Return [x, y] of the center of cell containing provided text 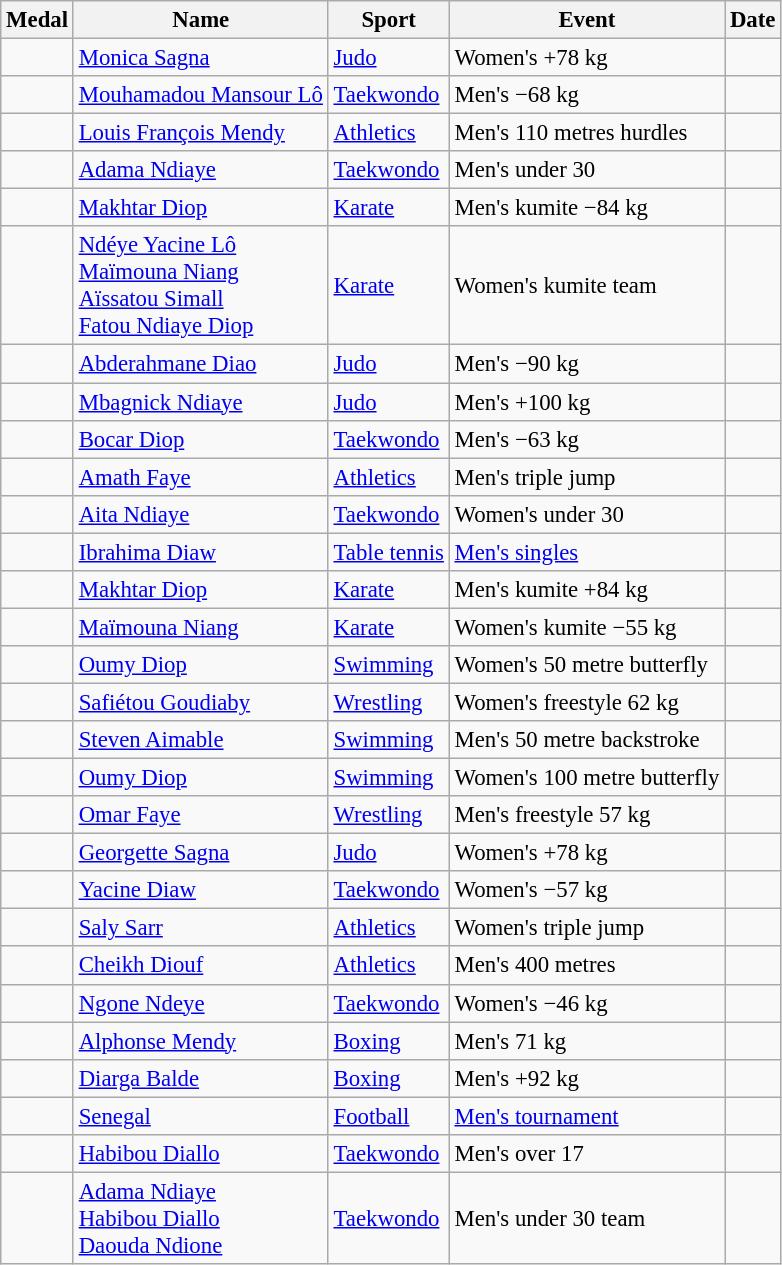
Men's triple jump [586, 477]
Amath Faye [200, 477]
Men's 110 metres hurdles [586, 133]
Women's −46 kg [586, 1003]
Ngone Ndeye [200, 1003]
Women's freestyle 62 kg [586, 702]
Table tennis [388, 552]
Men's +92 kg [586, 1078]
Cheikh Diouf [200, 966]
Bocar Diop [200, 439]
Ibrahima Diaw [200, 552]
Mouhamadou Mansour Lô [200, 95]
Men's −63 kg [586, 439]
Aita Ndiaye [200, 514]
Women's −57 kg [586, 890]
Louis François Mendy [200, 133]
Sport [388, 20]
Monica Sagna [200, 58]
Women's 50 metre butterfly [586, 665]
Men's 50 metre backstroke [586, 740]
Event [586, 20]
Women's under 30 [586, 514]
Yacine Diaw [200, 890]
Steven Aimable [200, 740]
Safiétou Goudiaby [200, 702]
Diarga Balde [200, 1078]
Saly Sarr [200, 928]
Men's kumite +84 kg [586, 590]
Men's under 30 [586, 170]
Georgette Sagna [200, 853]
Women's 100 metre butterfly [586, 778]
Women's kumite −55 kg [586, 627]
Ndéye Yacine LôMaïmouna NiangAïssatou SimallFatou Ndiaye Diop [200, 286]
Men's kumite −84 kg [586, 208]
Men's singles [586, 552]
Men's freestyle 57 kg [586, 815]
Men's 71 kg [586, 1041]
Men's −90 kg [586, 364]
Women's triple jump [586, 928]
Football [388, 1116]
Maïmouna Niang [200, 627]
Abderahmane Diao [200, 364]
Medal [38, 20]
Senegal [200, 1116]
Omar Faye [200, 815]
Name [200, 20]
Date [753, 20]
Adama Ndiaye [200, 170]
Mbagnick Ndiaye [200, 402]
Men's 400 metres [586, 966]
Habibou Diallo [200, 1154]
Men's tournament [586, 1116]
Adama NdiayeHabibou DialloDaouda Ndione [200, 1218]
Men's −68 kg [586, 95]
Men's +100 kg [586, 402]
Women's kumite team [586, 286]
Men's under 30 team [586, 1218]
Alphonse Mendy [200, 1041]
Men's over 17 [586, 1154]
